Determine the (x, y) coordinate at the center of the cell enclosing the given text.  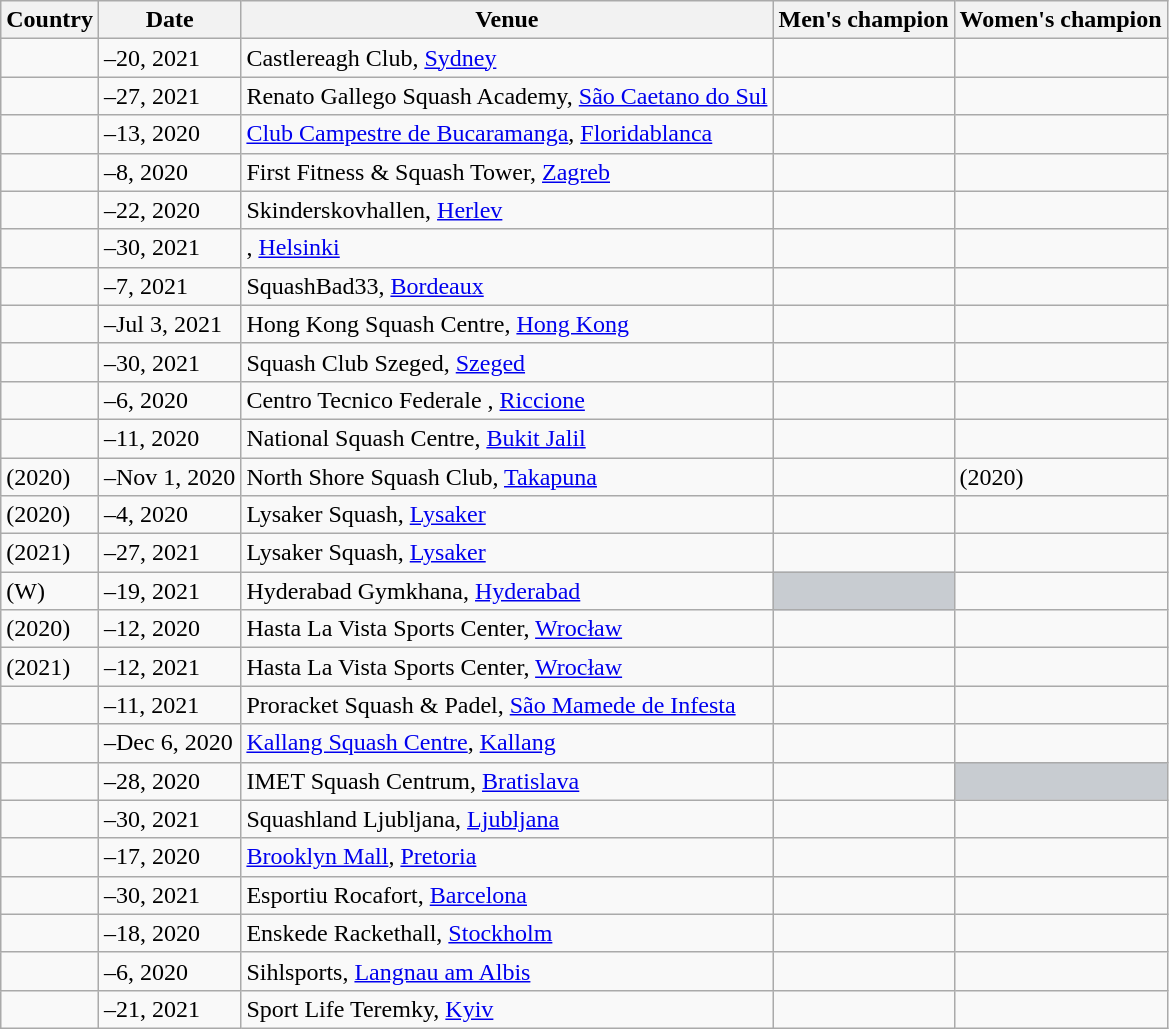
Skinderskovhallen, Herlev (507, 210)
–20, 2021 (169, 58)
–11, 2021 (169, 705)
Country (50, 20)
–12, 2021 (169, 667)
–4, 2020 (169, 515)
–17, 2020 (169, 857)
IMET Squash Centrum, Bratislava (507, 781)
–12, 2020 (169, 629)
–8, 2020 (169, 172)
Sport Life Teremky, Kyiv (507, 1009)
Squashland Ljubljana, Ljubljana (507, 819)
North Shore Squash Club, Takapuna (507, 477)
Venue (507, 20)
–11, 2020 (169, 438)
–Nov 1, 2020 (169, 477)
, Helsinki (507, 248)
Hong Kong Squash Centre, Hong Kong (507, 324)
–Dec 6, 2020 (169, 743)
Renato Gallego Squash Academy, São Caetano do Sul (507, 96)
Esportiu Rocafort, Barcelona (507, 895)
Sihlsports, Langnau am Albis (507, 971)
Brooklyn Mall, Pretoria (507, 857)
Men's champion (864, 20)
Squash Club Szeged, Szeged (507, 362)
Club Campestre de Bucaramanga, Floridablanca (507, 134)
–13, 2020 (169, 134)
Kallang Squash Centre, Kallang (507, 743)
–22, 2020 (169, 210)
Centro Tecnico Federale , Riccione (507, 400)
–18, 2020 (169, 933)
–21, 2021 (169, 1009)
–Jul 3, 2021 (169, 324)
First Fitness & Squash Tower, Zagreb (507, 172)
Proracket Squash & Padel, São Mamede de Infesta (507, 705)
(W) (50, 591)
Women's champion (1060, 20)
Hyderabad Gymkhana, Hyderabad (507, 591)
National Squash Centre, Bukit Jalil (507, 438)
–19, 2021 (169, 591)
–28, 2020 (169, 781)
Date (169, 20)
Castlereagh Club, Sydney (507, 58)
–7, 2021 (169, 286)
Enskede Rackethall, Stockholm (507, 933)
SquashBad33, Bordeaux (507, 286)
